Search for the cell housing the specified text and yield its (x, y) center coordinate. 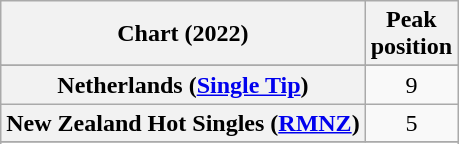
New Zealand Hot Singles (RMNZ) (183, 123)
Peakposition (411, 34)
Netherlands (Single Tip) (183, 85)
9 (411, 85)
Chart (2022) (183, 34)
5 (411, 123)
